Detect which cell encompasses the target text, then output its (x, y) center coordinate. 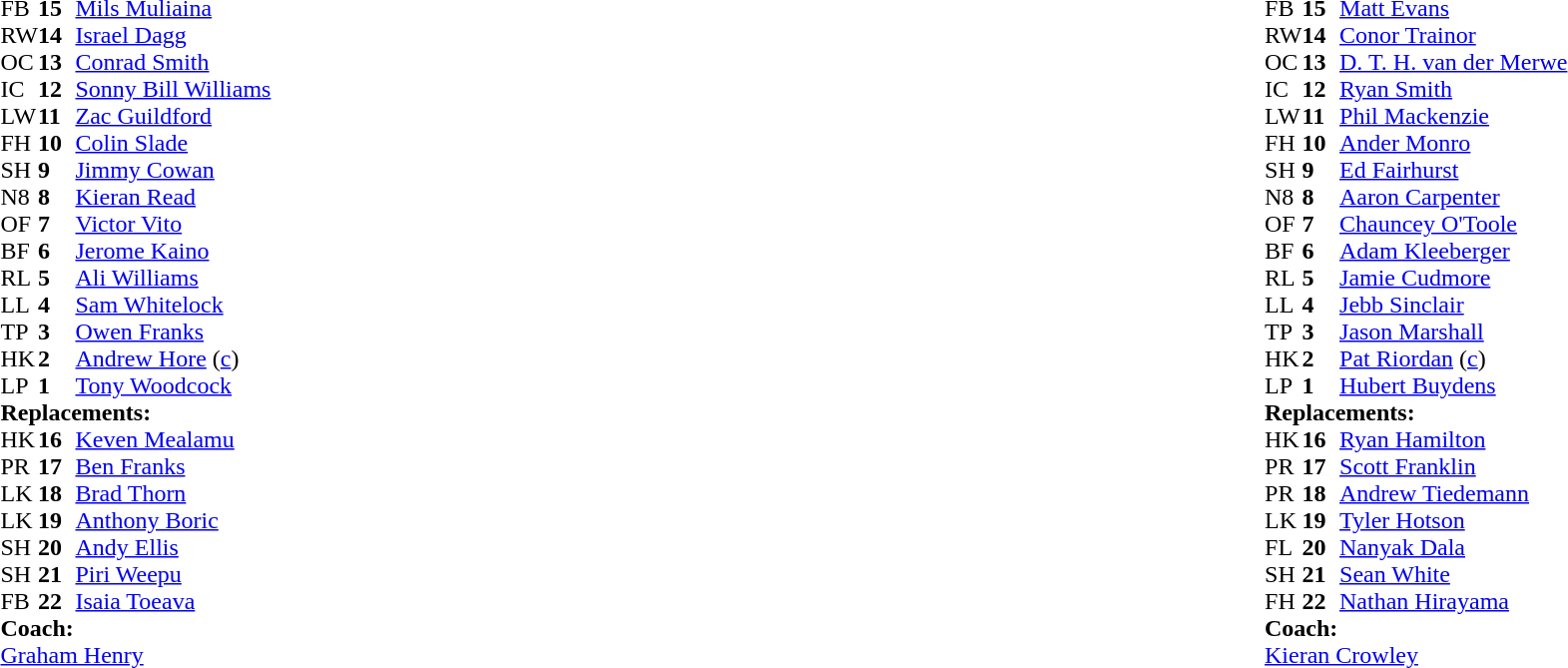
Isaia Toeava (174, 601)
Andy Ellis (174, 547)
Sam Whitelock (174, 306)
Kieran Read (174, 198)
Jerome Kaino (174, 252)
FL (1284, 547)
Jason Marshall (1453, 332)
Colin Slade (174, 144)
Piri Weepu (174, 575)
Conor Trainor (1453, 36)
Sonny Bill Williams (174, 90)
Keven Mealamu (174, 439)
Andrew Tiedemann (1453, 493)
Nanyak Dala (1453, 547)
Ben Franks (174, 467)
Pat Riordan (c) (1453, 359)
Zac Guildford (174, 116)
Hubert Buydens (1453, 385)
Israel Dagg (174, 36)
Conrad Smith (174, 62)
Ed Fairhurst (1453, 170)
Chauncey O'Toole (1453, 224)
Jebb Sinclair (1453, 306)
Victor Vito (174, 224)
Anthony Boric (174, 521)
Owen Franks (174, 332)
Phil Mackenzie (1453, 116)
Ryan Smith (1453, 90)
Ander Monro (1453, 144)
Adam Kleeberger (1453, 252)
Kieran Crowley (1415, 655)
Jamie Cudmore (1453, 278)
Brad Thorn (174, 493)
Sean White (1453, 575)
Ali Williams (174, 278)
Graham Henry (136, 655)
Ryan Hamilton (1453, 439)
Scott Franklin (1453, 467)
Tyler Hotson (1453, 521)
Nathan Hirayama (1453, 601)
Aaron Carpenter (1453, 198)
D. T. H. van der Merwe (1453, 62)
Andrew Hore (c) (174, 359)
Tony Woodcock (174, 385)
Jimmy Cowan (174, 170)
FB (19, 601)
